Locate the cell with the specified text and output its [x, y] center coordinate. 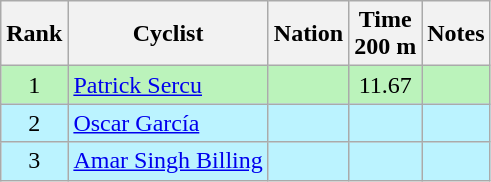
Oscar García [168, 123]
Rank [34, 34]
Time200 m [386, 34]
11.67 [386, 85]
1 [34, 85]
Amar Singh Billing [168, 161]
Cyclist [168, 34]
3 [34, 161]
2 [34, 123]
Notes [456, 34]
Nation [308, 34]
Patrick Sercu [168, 85]
